Pinpoint the cell where the given text exists, returning its (x, y) midpoint coordinate. 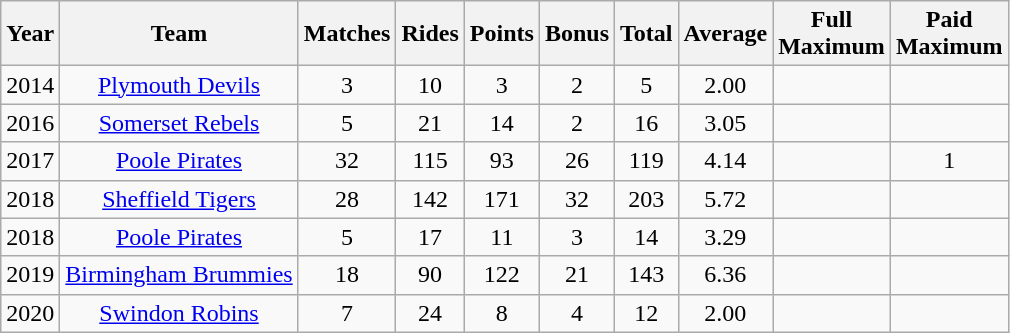
93 (502, 161)
203 (647, 199)
FullMaximum (832, 34)
Birmingham Brummies (179, 275)
2016 (30, 123)
Team (179, 34)
Rides (430, 34)
18 (347, 275)
2014 (30, 85)
3.29 (726, 237)
10 (430, 85)
171 (502, 199)
Points (502, 34)
16 (647, 123)
2020 (30, 313)
142 (430, 199)
Total (647, 34)
PaidMaximum (949, 34)
Average (726, 34)
4.14 (726, 161)
24 (430, 313)
7 (347, 313)
2019 (30, 275)
2017 (30, 161)
Swindon Robins (179, 313)
115 (430, 161)
Sheffield Tigers (179, 199)
Somerset Rebels (179, 123)
90 (430, 275)
Matches (347, 34)
11 (502, 237)
26 (576, 161)
143 (647, 275)
122 (502, 275)
28 (347, 199)
8 (502, 313)
Bonus (576, 34)
17 (430, 237)
119 (647, 161)
6.36 (726, 275)
Year (30, 34)
Plymouth Devils (179, 85)
12 (647, 313)
5.72 (726, 199)
3.05 (726, 123)
4 (576, 313)
1 (949, 161)
